For the text-containing cell, return its midpoint in (x, y) coordinate format. 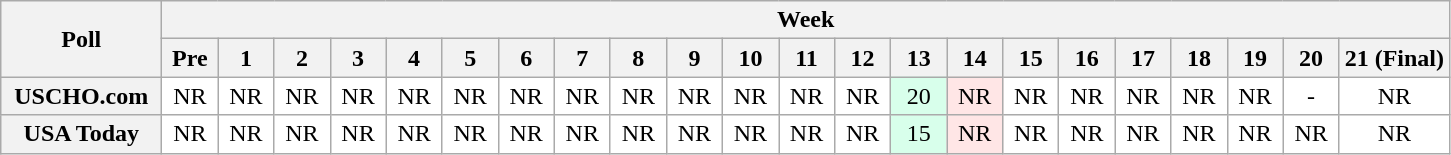
8 (638, 58)
- (1311, 96)
9 (694, 58)
10 (750, 58)
1 (246, 58)
14 (975, 58)
3 (358, 58)
4 (414, 58)
16 (1087, 58)
USA Today (82, 134)
18 (1199, 58)
Week (806, 20)
21 (Final) (1394, 58)
11 (806, 58)
12 (863, 58)
2 (302, 58)
Poll (82, 39)
6 (526, 58)
19 (1255, 58)
17 (1143, 58)
5 (470, 58)
13 (919, 58)
USCHO.com (82, 96)
7 (582, 58)
Pre (190, 58)
